Provide the [x, y] coordinate of the cell's center where the given text is located.  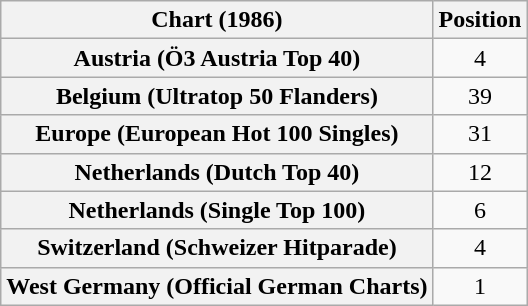
Position [480, 20]
Belgium (Ultratop 50 Flanders) [217, 96]
Chart (1986) [217, 20]
6 [480, 210]
Switzerland (Schweizer Hitparade) [217, 248]
12 [480, 172]
1 [480, 286]
Netherlands (Single Top 100) [217, 210]
39 [480, 96]
31 [480, 134]
Netherlands (Dutch Top 40) [217, 172]
West Germany (Official German Charts) [217, 286]
Austria (Ö3 Austria Top 40) [217, 58]
Europe (European Hot 100 Singles) [217, 134]
